Determine the [x, y] coordinate at the center of the cell enclosing the given text.  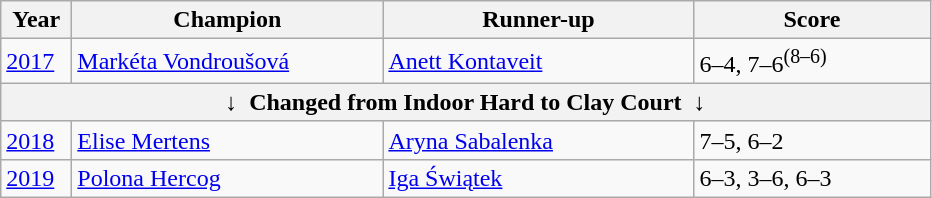
6–3, 3–6, 6–3 [812, 178]
2017 [36, 62]
Runner-up [538, 20]
Aryna Sabalenka [538, 140]
Year [36, 20]
2019 [36, 178]
Champion [228, 20]
Markéta Vondroušová [228, 62]
Iga Świątek [538, 178]
7–5, 6–2 [812, 140]
Score [812, 20]
6–4, 7–6(8–6) [812, 62]
2018 [36, 140]
↓ Changed from Indoor Hard to Clay Court ↓ [466, 102]
Anett Kontaveit [538, 62]
Elise Mertens [228, 140]
Polona Hercog [228, 178]
